Return (x, y) of the center of cell containing provided text 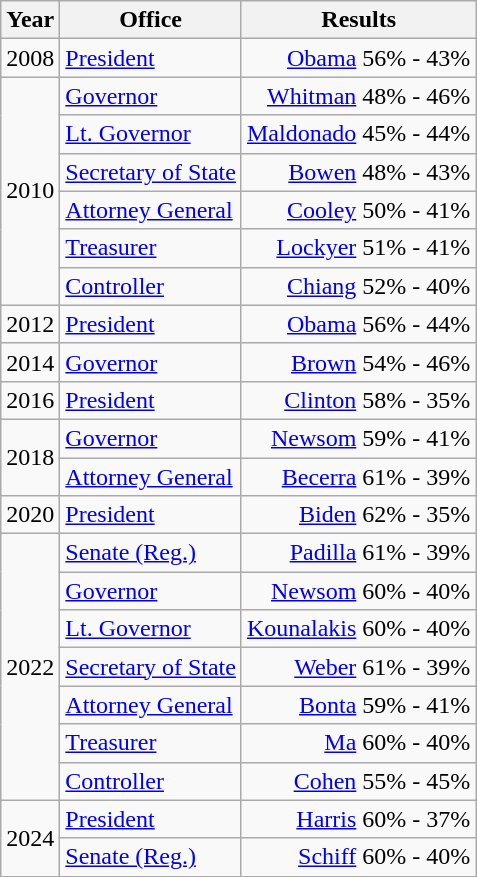
2016 (30, 400)
Bowen 48% - 43% (358, 172)
Results (358, 20)
Obama 56% - 44% (358, 324)
Brown 54% - 46% (358, 362)
Harris 60% - 37% (358, 819)
Year (30, 20)
Newsom 60% - 40% (358, 591)
2020 (30, 515)
Chiang 52% - 40% (358, 286)
2012 (30, 324)
Office (151, 20)
Whitman 48% - 46% (358, 96)
Obama 56% - 43% (358, 58)
Bonta 59% - 41% (358, 705)
Ma 60% - 40% (358, 743)
2018 (30, 457)
Schiff 60% - 40% (358, 857)
Cohen 55% - 45% (358, 781)
Biden 62% - 35% (358, 515)
Newsom 59% - 41% (358, 438)
Lockyer 51% - 41% (358, 248)
Kounalakis 60% - 40% (358, 629)
Padilla 61% - 39% (358, 553)
2022 (30, 667)
2024 (30, 838)
2008 (30, 58)
Becerra 61% - 39% (358, 477)
Clinton 58% - 35% (358, 400)
Maldonado 45% - 44% (358, 134)
2014 (30, 362)
Cooley 50% - 41% (358, 210)
2010 (30, 191)
Weber 61% - 39% (358, 667)
